Find where the given text appears and provide that cell's center as [x, y] coordinate. 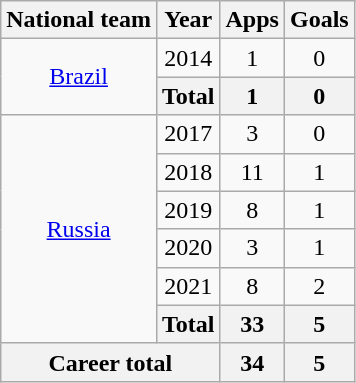
34 [252, 362]
Career total [110, 362]
Apps [252, 20]
Russia [79, 229]
2014 [188, 58]
2019 [188, 210]
National team [79, 20]
Goals [319, 20]
2017 [188, 134]
11 [252, 172]
2020 [188, 248]
33 [252, 324]
Brazil [79, 77]
2 [319, 286]
Year [188, 20]
2021 [188, 286]
2018 [188, 172]
